From the cell containing the given text, extract its center point as (X, Y) coordinate. 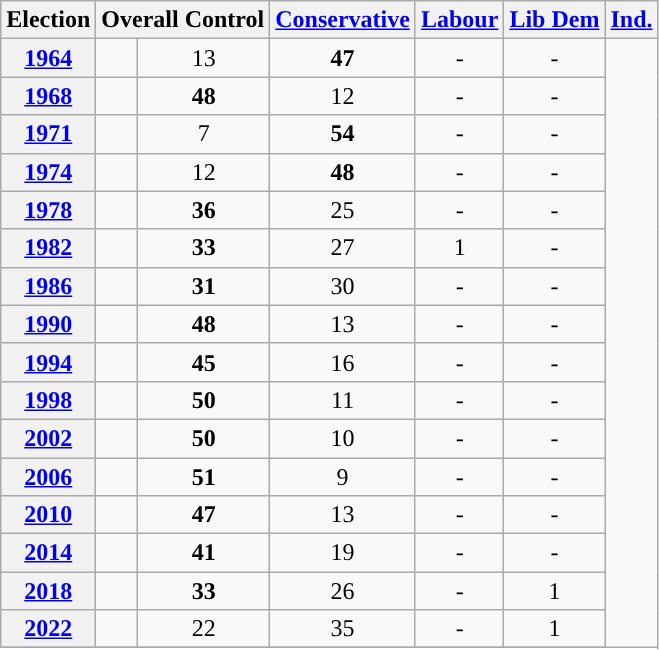
1982 (48, 248)
Conservative (343, 20)
9 (343, 477)
Lib Dem (554, 20)
19 (343, 553)
Overall Control (183, 20)
30 (343, 286)
2022 (48, 629)
7 (204, 134)
26 (343, 591)
1990 (48, 324)
2002 (48, 438)
45 (204, 362)
2010 (48, 515)
54 (343, 134)
1971 (48, 134)
2018 (48, 591)
1986 (48, 286)
22 (204, 629)
41 (204, 553)
25 (343, 210)
16 (343, 362)
1978 (48, 210)
1998 (48, 400)
31 (204, 286)
35 (343, 629)
2006 (48, 477)
10 (343, 438)
11 (343, 400)
36 (204, 210)
1994 (48, 362)
51 (204, 477)
1968 (48, 96)
1964 (48, 58)
Labour (459, 20)
Election (48, 20)
Ind. (632, 20)
27 (343, 248)
2014 (48, 553)
1974 (48, 172)
